Output the [X, Y] coordinate of the center of the cell containing the given text.  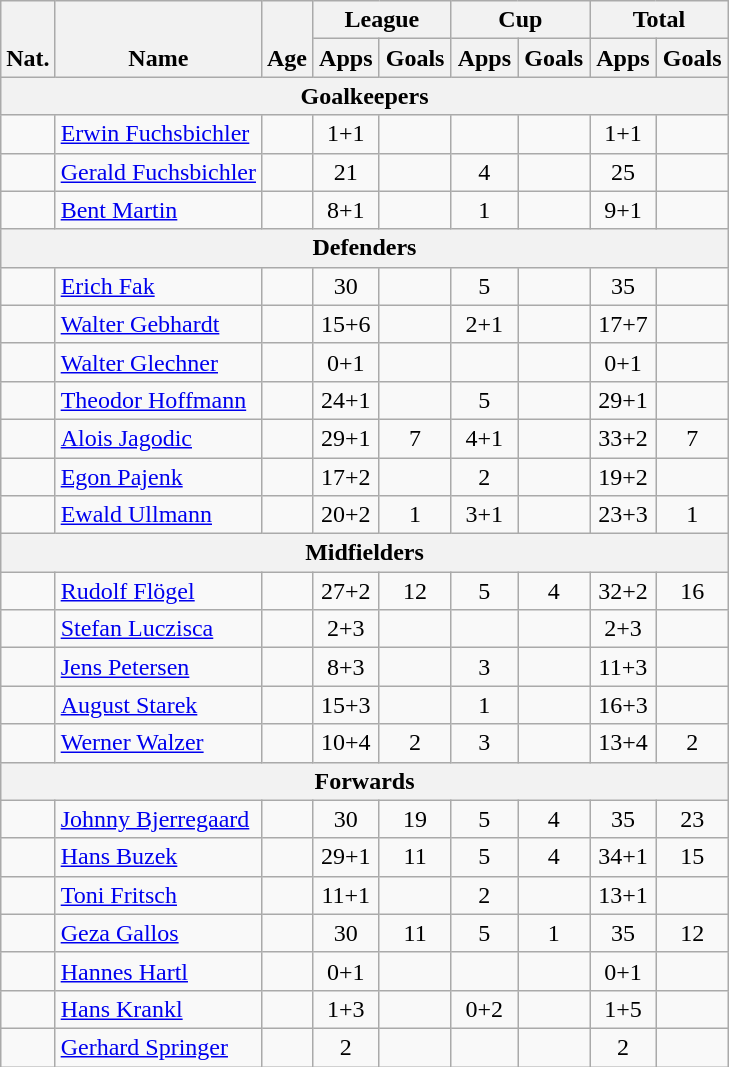
Johnny Bjerregaard [158, 819]
15+3 [346, 705]
Theodor Hoffmann [158, 400]
August Starek [158, 705]
Defenders [364, 248]
16+3 [624, 705]
20+2 [346, 515]
25 [624, 172]
24+1 [346, 400]
4+1 [484, 438]
Alois Jagodic [158, 438]
Stefan Luczisca [158, 629]
Gerald Fuchsbichler [158, 172]
19 [415, 819]
10+4 [346, 743]
1+3 [346, 1009]
23+3 [624, 515]
2+1 [484, 324]
Age [286, 39]
League [382, 20]
13+4 [624, 743]
15+6 [346, 324]
Erich Fak [158, 286]
19+2 [624, 477]
Geza Gallos [158, 933]
17+7 [624, 324]
11+1 [346, 895]
32+2 [624, 591]
34+1 [624, 857]
Gerhard Springer [158, 1047]
Midfielders [364, 553]
13+1 [624, 895]
Cup [520, 20]
Nat. [28, 39]
Ewald Ullmann [158, 515]
9+1 [624, 210]
Rudolf Flögel [158, 591]
Hans Krankl [158, 1009]
Name [158, 39]
Toni Fritsch [158, 895]
Hans Buzek [158, 857]
33+2 [624, 438]
Erwin Fuchsbichler [158, 134]
Forwards [364, 781]
11+3 [624, 667]
Hannes Hartl [158, 971]
Walter Gebhardt [158, 324]
8+3 [346, 667]
27+2 [346, 591]
23 [692, 819]
1+5 [624, 1009]
Total [660, 20]
16 [692, 591]
0+2 [484, 1009]
15 [692, 857]
8+1 [346, 210]
Werner Walzer [158, 743]
3+1 [484, 515]
21 [346, 172]
Jens Petersen [158, 667]
Walter Glechner [158, 362]
Goalkeepers [364, 96]
Bent Martin [158, 210]
Egon Pajenk [158, 477]
17+2 [346, 477]
